Scan for the cell matching the given text and deliver its (x, y) coordinate at center. 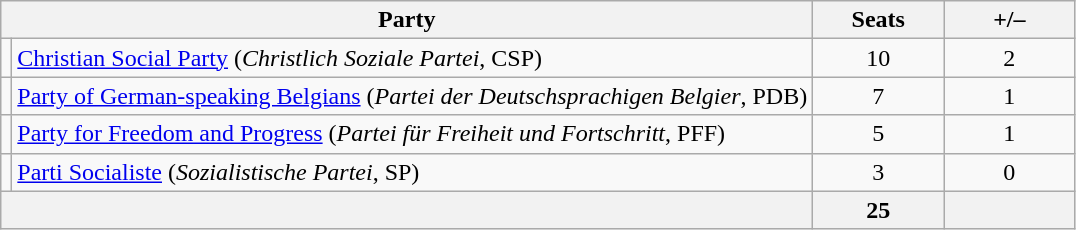
2 (1010, 58)
25 (878, 210)
7 (878, 96)
Parti Socialiste (Sozialistische Partei, SP) (412, 172)
+/– (1010, 20)
Party for Freedom and Progress (Partei für Freiheit und Fortschritt, PFF) (412, 134)
0 (1010, 172)
Christian Social Party (Christlich Soziale Partei, CSP) (412, 58)
Party (407, 20)
10 (878, 58)
3 (878, 172)
Party of German-speaking Belgians (Partei der Deutschsprachigen Belgier, PDB) (412, 96)
5 (878, 134)
Seats (878, 20)
